Pinpoint the cell where the given text exists, returning its (x, y) midpoint coordinate. 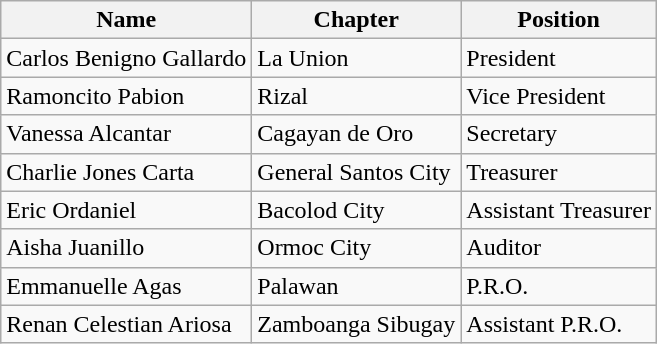
Chapter (356, 20)
P.R.O. (559, 286)
Palawan (356, 286)
Rizal (356, 96)
Name (126, 20)
President (559, 58)
Vanessa Alcantar (126, 134)
Renan Celestian Ariosa (126, 324)
Position (559, 20)
Bacolod City (356, 210)
Assistant Treasurer (559, 210)
Ormoc City (356, 248)
Carlos Benigno Gallardo (126, 58)
Zamboanga Sibugay (356, 324)
Ramoncito Pabion (126, 96)
La Union (356, 58)
Cagayan de Oro (356, 134)
Secretary (559, 134)
Assistant P.R.O. (559, 324)
Treasurer (559, 172)
General Santos City (356, 172)
Charlie Jones Carta (126, 172)
Emmanuelle Agas (126, 286)
Auditor (559, 248)
Aisha Juanillo (126, 248)
Eric Ordaniel (126, 210)
Vice President (559, 96)
